Identify which cell holds the provided text, then report its (X, Y) central coordinate. 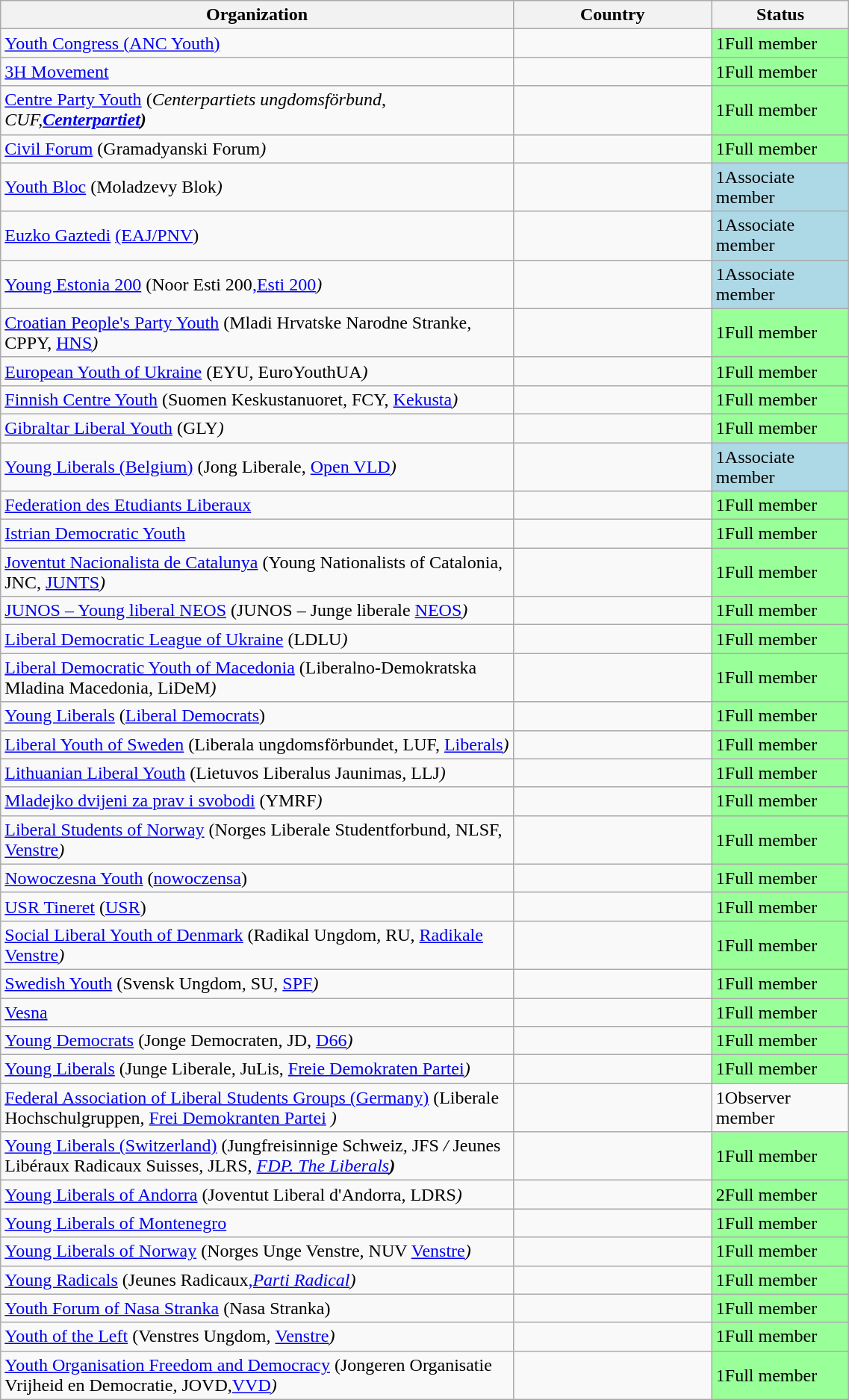
European Youth of Ukraine (EYU, EuroYouthUA) (257, 371)
Finnish Centre Youth (Suomen Keskustanuoret, FCY, Kekusta) (257, 399)
Young Liberals of Andorra (Joventut Liberal d'Andorra, LDRS) (257, 1195)
Croatian People's Party Youth (Mladi Hrvatske Narodne Stranke, CPPY, HNS) (257, 333)
Youth Congress (ANC Youth) (257, 43)
Youth Forum of Nasa Stranka (Nasa Stranka) (257, 1308)
Istrian Democratic Youth (257, 534)
Joventut Nacionalista de Catalunya (Young Nationalists of Catalonia, JNC, JUNTS) (257, 572)
Liberal Democratic Youth of Macedonia (Liberalno-Demokratska Mladina Macedonia, LiDeM) (257, 678)
Young Liberals (Junge Liberale, JuLis, Freie Demokraten Partei) (257, 1069)
2Full member (780, 1195)
Young Radicals (Jeunes Radicaux,Parti Radical) (257, 1280)
Young Liberals of Norway (Norges Unge Venstre, NUV Venstre) (257, 1251)
Youth Bloc (Moladzevy Blok) (257, 187)
Young Estonia 200 (Noor Esti 200,Esti 200) (257, 284)
Mladejko dvijeni za prav i svobodi (YMRF) (257, 801)
Young Liberals (Belgium) (Jong Liberale, Open VLD) (257, 466)
Liberal Youth of Sweden (Liberala ungdomsförbundet, LUF, Liberals) (257, 744)
Young Liberals of Montenegro (257, 1223)
Nowoczesna Youth (nowoczensa) (257, 878)
Federation des Etudiants Liberaux (257, 505)
USR Tineret (USR) (257, 906)
Civil Forum (Gramadyanski Forum) (257, 149)
1Observer member (780, 1108)
Young Democrats (Jonge Democraten, JD, D66) (257, 1041)
JUNOS – Young liberal NEOS (JUNOS – Junge liberale NEOS) (257, 611)
Youth of the Left (Venstres Ungdom, Venstre) (257, 1337)
Social Liberal Youth of Denmark (Radikal Ungdom, RU, Radikale Venstre) (257, 945)
Status (780, 15)
Lithuanian Liberal Youth (Lietuvos Liberalus Jaunimas, LLJ) (257, 773)
Young Liberals (Switzerland) (Jungfreisinnige Schweiz, JFS / Jeunes Libéraux Radicaux Suisses, JLRS, FDP. The Liberals) (257, 1156)
Organization (257, 15)
Vesna (257, 1012)
Centre Party Youth (Centerpartiets ungdomsförbund, CUF,Centerpartiet) (257, 111)
3H Movement (257, 72)
Young Liberals (Liberal Democrats) (257, 716)
Federal Association of Liberal Students Groups (Germany) (Liberale Hochschulgruppen, Frei Demokranten Partei ) (257, 1108)
Country (612, 15)
Youth Organisation Freedom and Democracy (Jongeren Organisatie Vrijheid en Democratie, JOVD,VVD) (257, 1375)
Gibraltar Liberal Youth (GLY) (257, 428)
Swedish Youth (Svensk Ungdom, SU, SPF) (257, 983)
Liberal Students of Norway (Norges Liberale Studentforbund, NLSF, Venstre) (257, 839)
Euzko Gaztedi (EAJ/PNV) (257, 236)
Liberal Democratic League of Ukraine (LDLU) (257, 639)
